Output the [X, Y] coordinate of the center of the cell containing the given text.  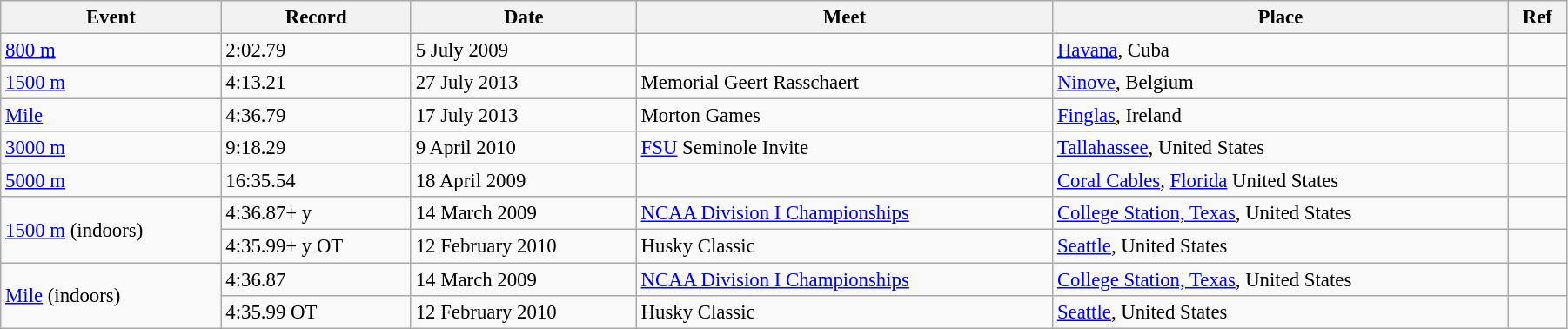
Tallahassee, United States [1281, 148]
Coral Cables, Florida United States [1281, 181]
FSU Seminole Invite [844, 148]
Ninove, Belgium [1281, 83]
4:13.21 [316, 83]
Memorial Geert Rasschaert [844, 83]
Ref [1537, 17]
4:35.99 OT [316, 312]
800 m [111, 50]
5 July 2009 [524, 50]
2:02.79 [316, 50]
Meet [844, 17]
4:36.87 [316, 279]
Record [316, 17]
9:18.29 [316, 148]
Place [1281, 17]
16:35.54 [316, 181]
1500 m [111, 83]
4:36.79 [316, 116]
17 July 2013 [524, 116]
27 July 2013 [524, 83]
Event [111, 17]
18 April 2009 [524, 181]
1500 m (indoors) [111, 230]
Mile [111, 116]
Date [524, 17]
Morton Games [844, 116]
Finglas, Ireland [1281, 116]
Mile (indoors) [111, 296]
Havana, Cuba [1281, 50]
4:36.87+ y [316, 213]
9 April 2010 [524, 148]
5000 m [111, 181]
3000 m [111, 148]
4:35.99+ y OT [316, 246]
